Capture the cell that displays the provided text and extract its [X, Y] central coordinate. 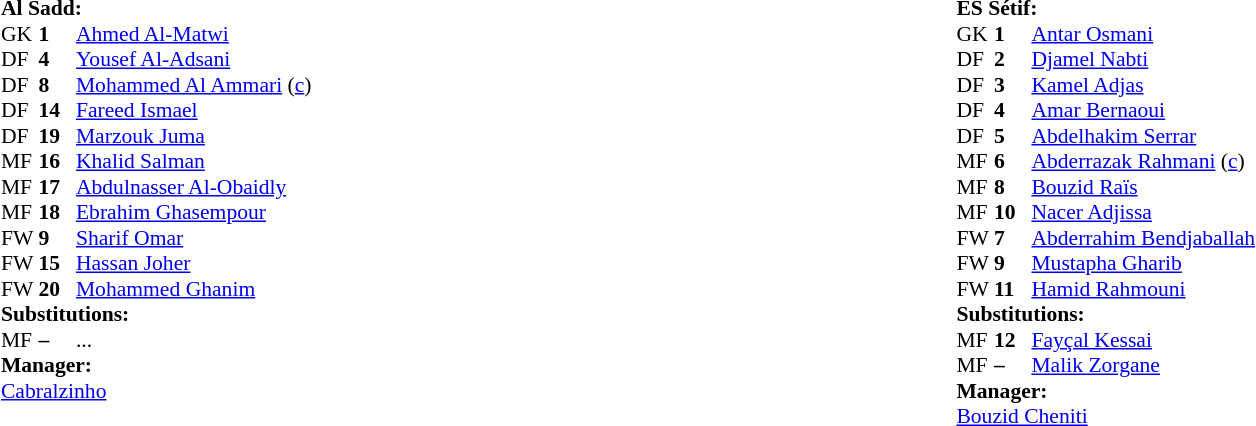
Ahmed Al-Matwi [194, 34]
19 [57, 136]
10 [1013, 213]
5 [1013, 136]
Nacer Adjissa [1143, 213]
Mohammed Al Ammari (c) [194, 85]
Mohammed Ghanim [194, 289]
3 [1013, 85]
Yousef Al-Adsani [194, 59]
20 [57, 289]
16 [57, 161]
Ebrahim Ghasempour [194, 213]
Abderrahim Bendjaballah [1143, 238]
... [194, 340]
Fareed Ismael [194, 111]
Marzouk Juma [194, 136]
Sharif Omar [194, 238]
Fayçal Kessai [1143, 340]
Antar Osmani [1143, 34]
Amar Bernaoui [1143, 111]
Malik Zorgane [1143, 365]
Djamel Nabti [1143, 59]
Mustapha Gharib [1143, 263]
7 [1013, 238]
Abdulnasser Al-Obaidly [194, 187]
6 [1013, 161]
18 [57, 213]
14 [57, 111]
Hamid Rahmouni [1143, 289]
Khalid Salman [194, 161]
Kamel Adjas [1143, 85]
2 [1013, 59]
Abderrazak Rahmani (c) [1143, 161]
12 [1013, 340]
Bouzid Raïs [1143, 187]
Hassan Joher [194, 263]
Abdelhakim Serrar [1143, 136]
11 [1013, 289]
Cabralzinho [156, 391]
15 [57, 263]
17 [57, 187]
